Provide the (x, y) coordinate of the cell's center where the given text is located.  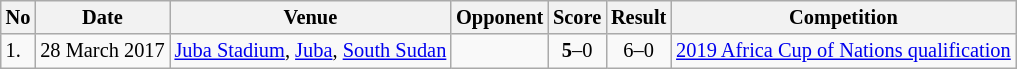
No (18, 17)
Result (638, 17)
Juba Stadium, Juba, South Sudan (311, 51)
Venue (311, 17)
1. (18, 51)
5–0 (577, 51)
28 March 2017 (102, 51)
2019 Africa Cup of Nations qualification (843, 51)
Competition (843, 17)
Score (577, 17)
Date (102, 17)
6–0 (638, 51)
Opponent (500, 17)
